Identify which cell holds the provided text, then report its (x, y) central coordinate. 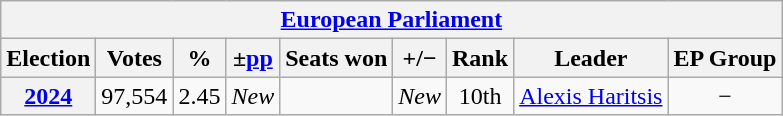
Alexis Haritsis (591, 96)
10th (480, 96)
Seats won (336, 58)
2.45 (200, 96)
European Parliament (392, 20)
97,554 (134, 96)
Rank (480, 58)
±pp (253, 58)
% (200, 58)
+/− (420, 58)
EP Group (725, 58)
Leader (591, 58)
Votes (134, 58)
− (725, 96)
Election (48, 58)
2024 (48, 96)
